Extract the (x, y) coordinate from the center of the cell holding the provided text.  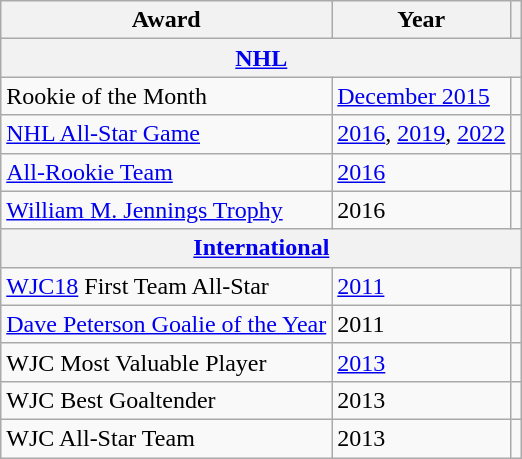
WJC All-Star Team (166, 438)
William M. Jennings Trophy (166, 210)
Dave Peterson Goalie of the Year (166, 324)
NHL (262, 58)
Rookie of the Month (166, 96)
WJC Best Goaltender (166, 400)
Award (166, 20)
WJC Most Valuable Player (166, 362)
Year (422, 20)
December 2015 (422, 96)
NHL All-Star Game (166, 134)
International (262, 248)
WJC18 First Team All-Star (166, 286)
All-Rookie Team (166, 172)
2016, 2019, 2022 (422, 134)
